Determine the [x, y] coordinate at the center of the cell enclosing the given text.  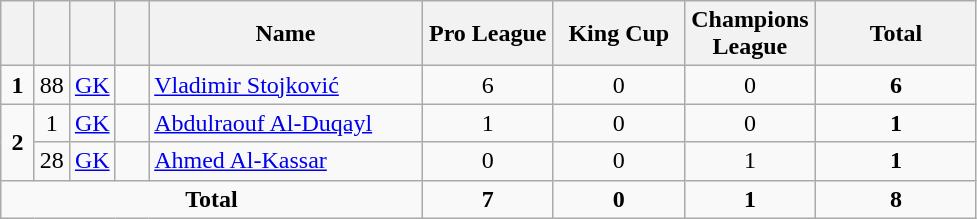
Name [286, 34]
8 [896, 199]
2 [18, 142]
28 [52, 161]
King Cup [618, 34]
Ahmed Al-Kassar [286, 161]
Champions League [750, 34]
7 [488, 199]
88 [52, 85]
Pro League [488, 34]
Vladimir Stojković [286, 85]
Abdulraouf Al-Duqayl [286, 123]
